Output the (X, Y) coordinate of the center of the cell containing the given text.  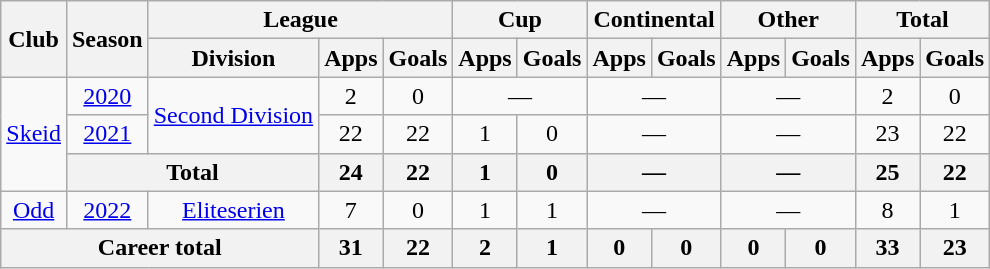
8 (887, 210)
Continental (654, 20)
2022 (107, 210)
Odd (34, 210)
League (300, 20)
Division (233, 58)
Career total (160, 248)
Skeid (34, 134)
Season (107, 39)
25 (887, 172)
Club (34, 39)
31 (351, 248)
Second Division (233, 115)
Eliteserien (233, 210)
Cup (520, 20)
7 (351, 210)
2021 (107, 134)
Other (788, 20)
24 (351, 172)
2020 (107, 96)
33 (887, 248)
